Output the (x, y) coordinate of the center of the cell containing the given text.  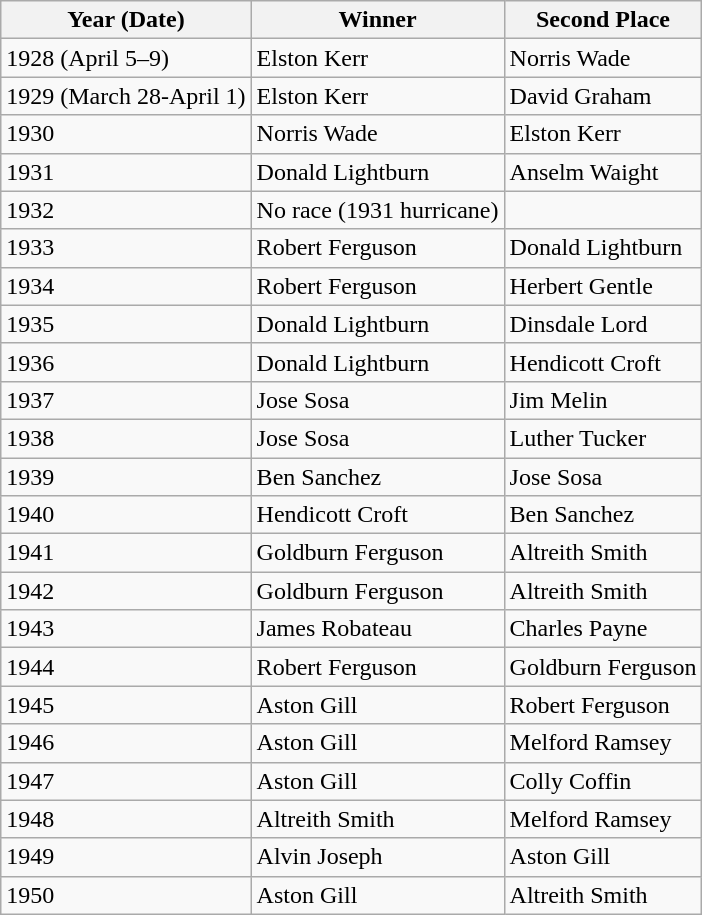
1934 (126, 286)
1948 (126, 819)
Herbert Gentle (603, 286)
1931 (126, 172)
Alvin Joseph (378, 857)
Charles Payne (603, 629)
1935 (126, 324)
1942 (126, 591)
1938 (126, 438)
Dinsdale Lord (603, 324)
Jim Melin (603, 400)
1944 (126, 667)
1941 (126, 553)
James Robateau (378, 629)
1936 (126, 362)
1949 (126, 857)
1930 (126, 134)
1929 (March 28-April 1) (126, 96)
1950 (126, 895)
1932 (126, 210)
No race (1931 hurricane) (378, 210)
1928 (April 5–9) (126, 58)
1945 (126, 705)
Winner (378, 20)
Colly Coffin (603, 781)
Anselm Waight (603, 172)
1937 (126, 400)
Second Place (603, 20)
1947 (126, 781)
1943 (126, 629)
1939 (126, 477)
1940 (126, 515)
David Graham (603, 96)
Luther Tucker (603, 438)
1946 (126, 743)
1933 (126, 248)
Year (Date) (126, 20)
